Scan for the cell matching the given text and deliver its [x, y] coordinate at center. 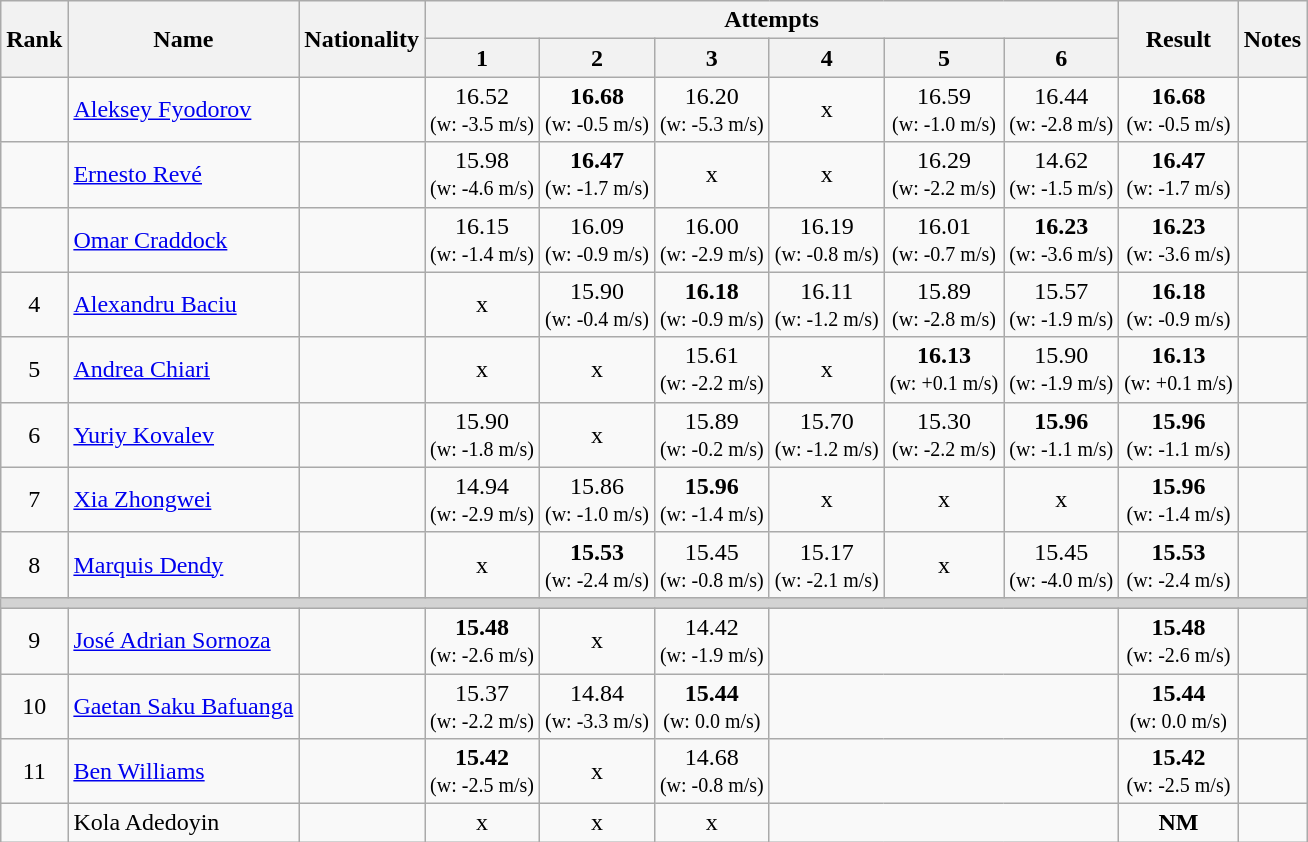
3 [712, 58]
15.96 (w: -1.4 m/s) [1179, 500]
15.89(w: -0.2 m/s) [712, 434]
1 [482, 58]
NM [1179, 823]
8 [34, 564]
15.90(w: -1.8 m/s) [482, 434]
16.59(w: -1.0 m/s) [944, 110]
16.18(w: -0.9 m/s) [712, 304]
15.96(w: -1.1 m/s) [1062, 434]
16.68(w: -0.5 m/s) [596, 110]
16.13(w: +0.1 m/s) [944, 370]
16.09(w: -0.9 m/s) [596, 240]
14.42(w: -1.9 m/s) [712, 640]
Ben Williams [184, 772]
16.11(w: -1.2 m/s) [826, 304]
Marquis Dendy [184, 564]
15.45(w: -4.0 m/s) [1062, 564]
15.53 (w: -2.4 m/s) [1179, 564]
16.29(w: -2.2 m/s) [944, 174]
16.68 (w: -0.5 m/s) [1179, 110]
11 [34, 772]
15.61(w: -2.2 m/s) [712, 370]
14.62(w: -1.5 m/s) [1062, 174]
15.98(w: -4.6 m/s) [482, 174]
15.30(w: -2.2 m/s) [944, 434]
Aleksey Fyodorov [184, 110]
15.70(w: -1.2 m/s) [826, 434]
16.18 (w: -0.9 m/s) [1179, 304]
14.68(w: -0.8 m/s) [712, 772]
16.00(w: -2.9 m/s) [712, 240]
15.37(w: -2.2 m/s) [482, 706]
Omar Craddock [184, 240]
Ernesto Revé [184, 174]
Attempts [772, 20]
2 [596, 58]
14.94(w: -2.9 m/s) [482, 500]
16.15(w: -1.4 m/s) [482, 240]
16.44(w: -2.8 m/s) [1062, 110]
16.01(w: -0.7 m/s) [944, 240]
15.44 (w: 0.0 m/s) [1179, 706]
Name [184, 39]
15.53(w: -2.4 m/s) [596, 564]
9 [34, 640]
15.44(w: 0.0 m/s) [712, 706]
16.47(w: -1.7 m/s) [596, 174]
Result [1179, 39]
15.17(w: -2.1 m/s) [826, 564]
15.89(w: -2.8 m/s) [944, 304]
Nationality [362, 39]
José Adrian Sornoza [184, 640]
10 [34, 706]
15.90(w: -0.4 m/s) [596, 304]
16.19(w: -0.8 m/s) [826, 240]
16.23 (w: -3.6 m/s) [1179, 240]
15.90(w: -1.9 m/s) [1062, 370]
15.48 (w: -2.6 m/s) [1179, 640]
15.45(w: -0.8 m/s) [712, 564]
15.57(w: -1.9 m/s) [1062, 304]
15.42 (w: -2.5 m/s) [1179, 772]
Andrea Chiari [184, 370]
15.96(w: -1.4 m/s) [712, 500]
7 [34, 500]
Alexandru Baciu [184, 304]
Yuriy Kovalev [184, 434]
Notes [1272, 39]
16.13 (w: +0.1 m/s) [1179, 370]
Gaetan Saku Bafuanga [184, 706]
15.42(w: -2.5 m/s) [482, 772]
15.48(w: -2.6 m/s) [482, 640]
16.23(w: -3.6 m/s) [1062, 240]
16.52(w: -3.5 m/s) [482, 110]
Xia Zhongwei [184, 500]
15.86(w: -1.0 m/s) [596, 500]
14.84(w: -3.3 m/s) [596, 706]
15.96 (w: -1.1 m/s) [1179, 434]
Kola Adedoyin [184, 823]
16.20(w: -5.3 m/s) [712, 110]
Rank [34, 39]
16.47 (w: -1.7 m/s) [1179, 174]
